Locate the cell with the specified text and output its (X, Y) center coordinate. 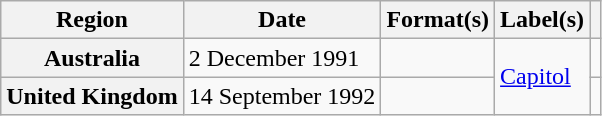
Capitol (542, 77)
Australia (92, 58)
Label(s) (542, 20)
14 September 1992 (282, 96)
2 December 1991 (282, 58)
Format(s) (438, 20)
Date (282, 20)
United Kingdom (92, 96)
Region (92, 20)
